Locate the cell with the specified text and output its [X, Y] center coordinate. 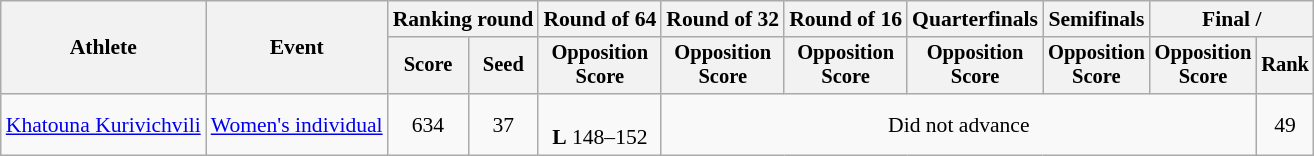
L 148–152 [600, 124]
37 [503, 124]
Seed [503, 66]
Score [428, 66]
Semifinals [1096, 19]
Athlete [104, 48]
49 [1285, 124]
Round of 16 [846, 19]
Round of 64 [600, 19]
Did not advance [958, 124]
Women's individual [297, 124]
Quarterfinals [975, 19]
Round of 32 [722, 19]
Final / [1232, 19]
Rank [1285, 66]
Khatouna Kurivichvili [104, 124]
Event [297, 48]
634 [428, 124]
Ranking round [464, 19]
